Find where the given text appears and provide that cell's center as (x, y) coordinate. 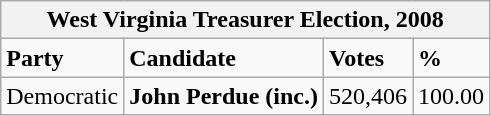
520,406 (368, 96)
Democratic (62, 96)
Candidate (224, 58)
West Virginia Treasurer Election, 2008 (246, 20)
% (452, 58)
Votes (368, 58)
Party (62, 58)
100.00 (452, 96)
John Perdue (inc.) (224, 96)
